From the cell containing the given text, extract its center point as [x, y] coordinate. 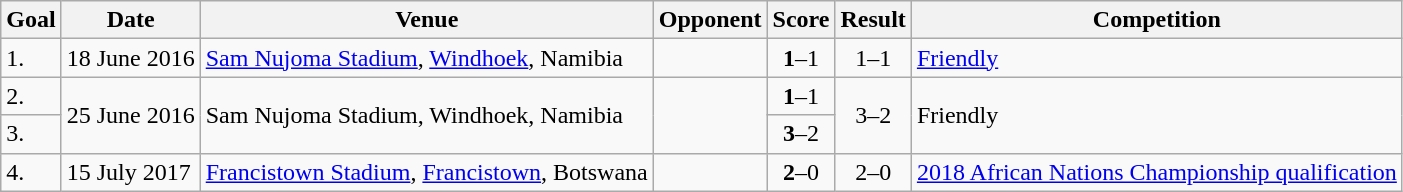
2. [31, 96]
Result [873, 20]
3. [31, 134]
Francistown Stadium, Francistown, Botswana [426, 172]
2018 African Nations Championship qualification [1156, 172]
Goal [31, 20]
Score [801, 20]
1. [31, 58]
Competition [1156, 20]
Venue [426, 20]
15 July 2017 [130, 172]
4. [31, 172]
18 June 2016 [130, 58]
Date [130, 20]
25 June 2016 [130, 115]
Opponent [710, 20]
